Provide the (x, y) coordinate of the cell's center where the given text is located.  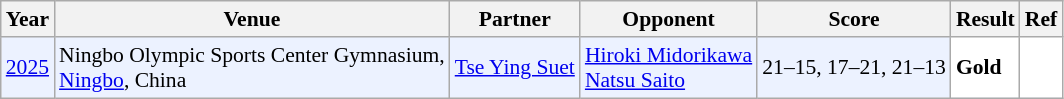
Result (986, 19)
Ref (1041, 19)
Venue (252, 19)
Partner (515, 19)
Ningbo Olympic Sports Center Gymnasium,Ningbo, China (252, 68)
Year (28, 19)
2025 (28, 68)
21–15, 17–21, 21–13 (854, 68)
Score (854, 19)
Opponent (668, 19)
Gold (986, 68)
Hiroki Midorikawa Natsu Saito (668, 68)
Tse Ying Suet (515, 68)
